Find where the given text appears and provide that cell's center as [x, y] coordinate. 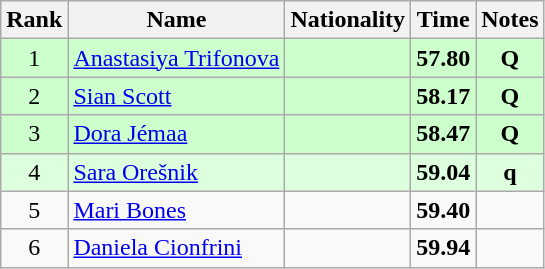
2 [34, 96]
Mari Bones [176, 210]
58.17 [444, 96]
Daniela Cionfrini [176, 248]
59.04 [444, 172]
5 [34, 210]
6 [34, 248]
1 [34, 58]
57.80 [444, 58]
Name [176, 20]
Dora Jémaa [176, 134]
59.40 [444, 210]
q [510, 172]
Anastasiya Trifonova [176, 58]
Notes [510, 20]
58.47 [444, 134]
Rank [34, 20]
4 [34, 172]
Sian Scott [176, 96]
3 [34, 134]
Sara Orešnik [176, 172]
59.94 [444, 248]
Time [444, 20]
Nationality [348, 20]
